For the text-containing cell, return its midpoint in (X, Y) coordinate format. 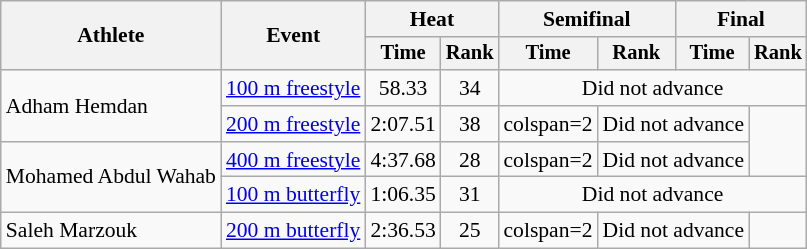
Final (741, 19)
Mohamed Abdul Wahab (111, 178)
4:37.68 (402, 160)
100 m butterfly (293, 195)
Adham Hemdan (111, 106)
400 m freestyle (293, 160)
100 m freestyle (293, 88)
Heat (432, 19)
38 (470, 124)
200 m butterfly (293, 231)
31 (470, 195)
1:06.35 (402, 195)
34 (470, 88)
Athlete (111, 36)
28 (470, 160)
58.33 (402, 88)
Saleh Marzouk (111, 231)
200 m freestyle (293, 124)
25 (470, 231)
Semifinal (586, 19)
Event (293, 36)
2:36.53 (402, 231)
2:07.51 (402, 124)
